Scan for the cell matching the given text and deliver its (X, Y) coordinate at center. 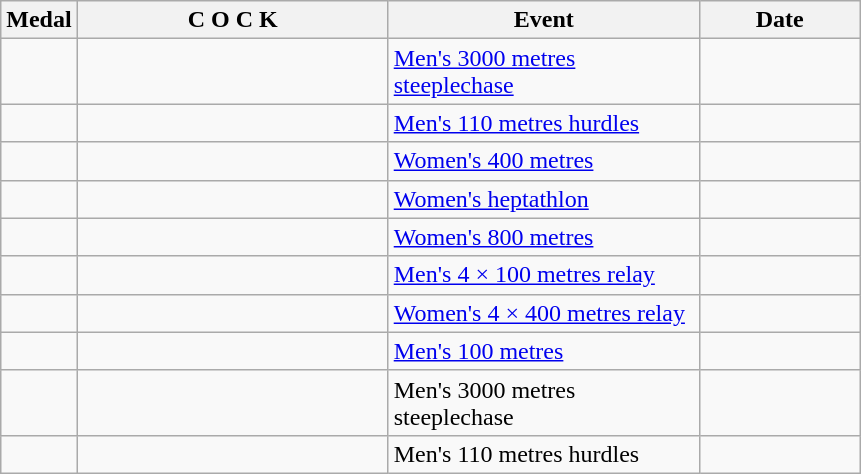
Event (544, 20)
C O C K (232, 20)
Men's 4 × 100 metres relay (544, 275)
Date (780, 20)
Women's 400 metres (544, 161)
Women's 800 metres (544, 237)
Women's 4 × 400 metres relay (544, 313)
Women's heptathlon (544, 199)
Medal (39, 20)
Men's 100 metres (544, 351)
